Scan for the cell matching the given text and deliver its [x, y] coordinate at center. 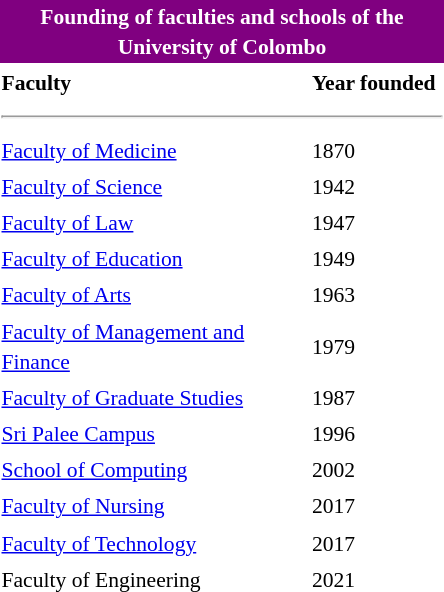
Faculty [154, 82]
Founding of faculties and schools of the University of Colombo [222, 32]
Sri Palee Campus [154, 434]
Faculty of Law [154, 222]
School of Computing [154, 470]
1947 [377, 222]
Faculty of Graduate Studies [154, 398]
1996 [377, 434]
Faculty of Education [154, 258]
Faculty of Science [154, 186]
1963 [377, 294]
Faculty of Management and Finance [154, 346]
1870 [377, 150]
Faculty of Medicine [154, 150]
1949 [377, 258]
1979 [377, 346]
1987 [377, 398]
2002 [377, 470]
Year founded [377, 82]
Faculty of Arts [154, 294]
Faculty of Nursing [154, 506]
Faculty of Technology [154, 542]
1942 [377, 186]
